Determine the [x, y] coordinate at the center of the cell enclosing the given text.  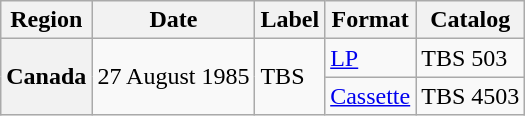
TBS [290, 77]
Canada [46, 77]
Catalog [470, 20]
Label [290, 20]
TBS 503 [470, 58]
TBS 4503 [470, 96]
Format [370, 20]
Cassette [370, 96]
27 August 1985 [174, 77]
Date [174, 20]
Region [46, 20]
LP [370, 58]
